Locate the cell with the specified text and output its [x, y] center coordinate. 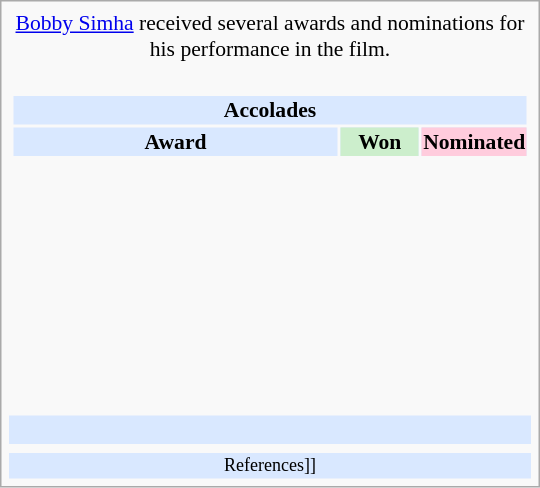
References]] [270, 466]
Nominated [474, 141]
Bobby Simha received several awards and nominations for his performance in the film. [270, 36]
Award [175, 141]
Accolades Award Won Nominated [270, 239]
Won [380, 141]
Accolades [270, 110]
